Scan for the cell matching the given text and deliver its (X, Y) coordinate at center. 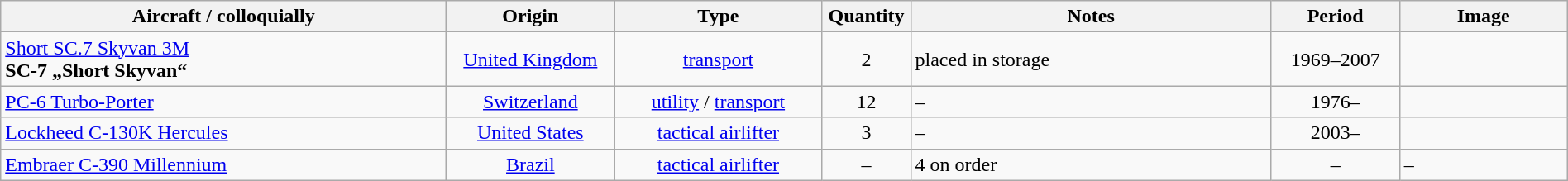
PC-6 Turbo-Porter (223, 102)
Notes (1091, 17)
Aircraft / colloquially (223, 17)
Quantity (867, 17)
12 (867, 102)
Type (718, 17)
Origin (531, 17)
Image (1484, 17)
Embraer C-390 Millennium (223, 164)
Switzerland (531, 102)
Brazil (531, 164)
Short SC.7 Skyvan 3MSC-7 „Short Skyvan“ (223, 60)
United Kingdom (531, 60)
Lockheed C-130K Hercules (223, 133)
United States (531, 133)
placed in storage (1091, 60)
3 (867, 133)
2003– (1335, 133)
4 on order (1091, 164)
1976– (1335, 102)
transport (718, 60)
Period (1335, 17)
2 (867, 60)
1969–2007 (1335, 60)
utility / transport (718, 102)
